Return (x, y) of the center of cell containing provided text 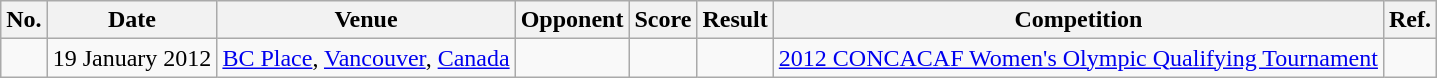
No. (24, 20)
Ref. (1410, 20)
19 January 2012 (132, 58)
2012 CONCACAF Women's Olympic Qualifying Tournament (1078, 58)
Date (132, 20)
Venue (366, 20)
Result (735, 20)
BC Place, Vancouver, Canada (366, 58)
Opponent (572, 20)
Score (663, 20)
Competition (1078, 20)
